Search for the cell housing the specified text and yield its (X, Y) center coordinate. 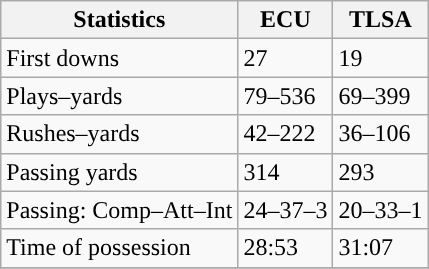
Time of possession (120, 248)
Passing yards (120, 172)
ECU (286, 20)
24–37–3 (286, 210)
Rushes–yards (120, 134)
Plays–yards (120, 96)
79–536 (286, 96)
TLSA (380, 20)
Statistics (120, 20)
20–33–1 (380, 210)
27 (286, 58)
36–106 (380, 134)
31:07 (380, 248)
First downs (120, 58)
42–222 (286, 134)
69–399 (380, 96)
314 (286, 172)
28:53 (286, 248)
19 (380, 58)
Passing: Comp–Att–Int (120, 210)
293 (380, 172)
